Pinpoint the cell where the given text exists, returning its (X, Y) midpoint coordinate. 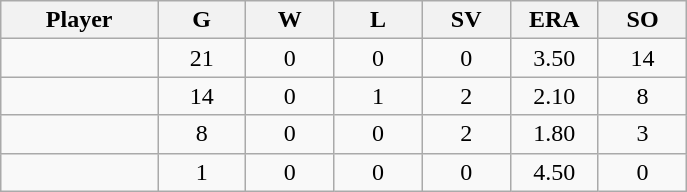
4.50 (554, 172)
Player (80, 20)
L (378, 20)
1.80 (554, 134)
W (290, 20)
SV (466, 20)
21 (202, 58)
SO (642, 20)
G (202, 20)
3 (642, 134)
3.50 (554, 58)
2.10 (554, 96)
ERA (554, 20)
